Return [x, y] of the center of cell containing provided text 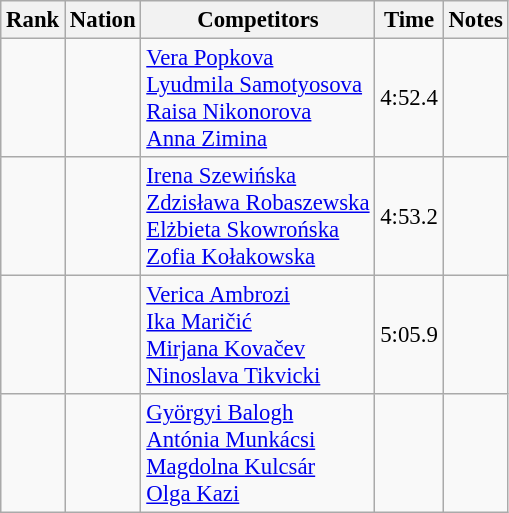
Györgyi BaloghAntónia MunkácsiMagdolna KulcsárOlga Kazi [258, 454]
4:52.4 [409, 98]
Notes [476, 20]
Competitors [258, 20]
Nation [103, 20]
5:05.9 [409, 336]
Irena SzewińskaZdzisława RobaszewskaElżbieta SkowrońskaZofia Kołakowska [258, 216]
Rank [33, 20]
4:53.2 [409, 216]
Vera PopkovaLyudmila SamotyosovaRaisa NikonorovaAnna Zimina [258, 98]
Time [409, 20]
Verica AmbroziIka MaričićMirjana KovačevNinoslava Tikvicki [258, 336]
